Locate the cell with the specified text and output its (X, Y) center coordinate. 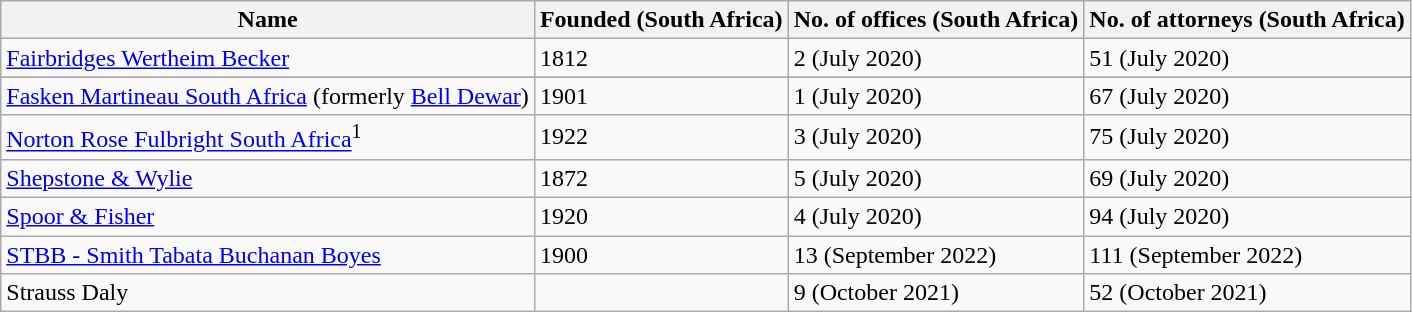
Norton Rose Fulbright South Africa1 (268, 138)
Shepstone & Wylie (268, 178)
1901 (661, 96)
No. of attorneys (South Africa) (1247, 20)
94 (July 2020) (1247, 217)
1920 (661, 217)
51 (July 2020) (1247, 58)
69 (July 2020) (1247, 178)
1812 (661, 58)
2 (July 2020) (936, 58)
111 (September 2022) (1247, 255)
5 (July 2020) (936, 178)
13 (September 2022) (936, 255)
52 (October 2021) (1247, 293)
1872 (661, 178)
No. of offices (South Africa) (936, 20)
Spoor & Fisher (268, 217)
Strauss Daly (268, 293)
75 (July 2020) (1247, 138)
4 (July 2020) (936, 217)
Name (268, 20)
1900 (661, 255)
1 (July 2020) (936, 96)
1922 (661, 138)
9 (October 2021) (936, 293)
Founded (South Africa) (661, 20)
67 (July 2020) (1247, 96)
STBB - Smith Tabata Buchanan Boyes (268, 255)
3 (July 2020) (936, 138)
Fasken Martineau South Africa (formerly Bell Dewar) (268, 96)
Fairbridges Wertheim Becker (268, 58)
